Return the (X, Y) coordinate for the center point of the cell that contains the specified text.  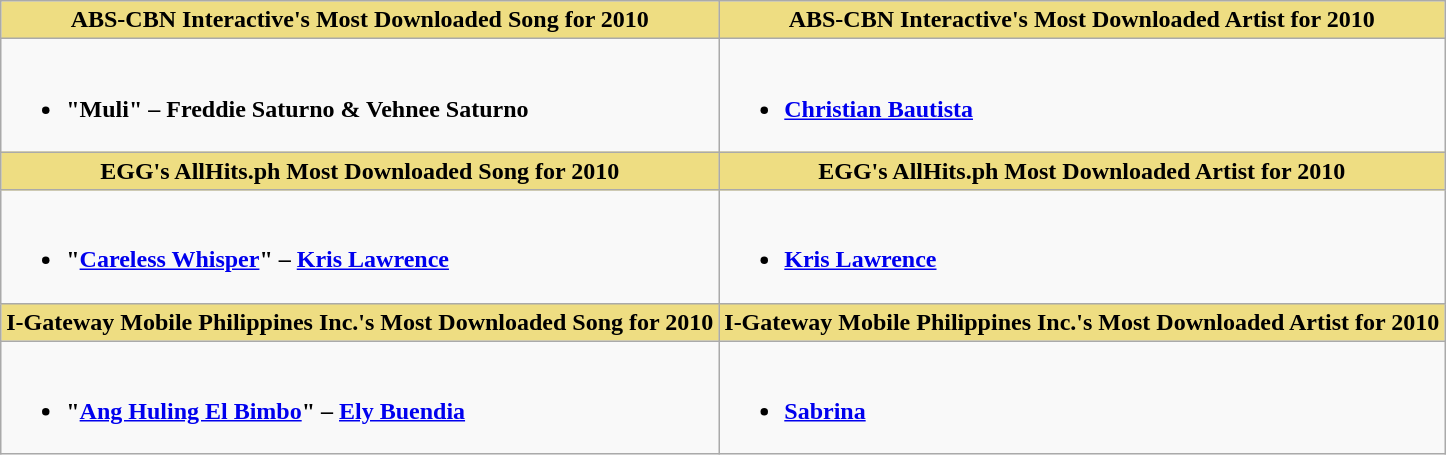
Sabrina (1082, 398)
EGG's AllHits.ph Most Downloaded Song for 2010 (360, 171)
ABS-CBN Interactive's Most Downloaded Song for 2010 (360, 20)
I-Gateway Mobile Philippines Inc.'s Most Downloaded Song for 2010 (360, 322)
Christian Bautista (1082, 96)
Kris Lawrence (1082, 246)
ABS-CBN Interactive's Most Downloaded Artist for 2010 (1082, 20)
"Muli" – Freddie Saturno & Vehnee Saturno (360, 96)
"Ang Huling El Bimbo" – Ely Buendia (360, 398)
I-Gateway Mobile Philippines Inc.'s Most Downloaded Artist for 2010 (1082, 322)
EGG's AllHits.ph Most Downloaded Artist for 2010 (1082, 171)
"Careless Whisper" – Kris Lawrence (360, 246)
